Output the [X, Y] coordinate of the center of the cell containing the given text.  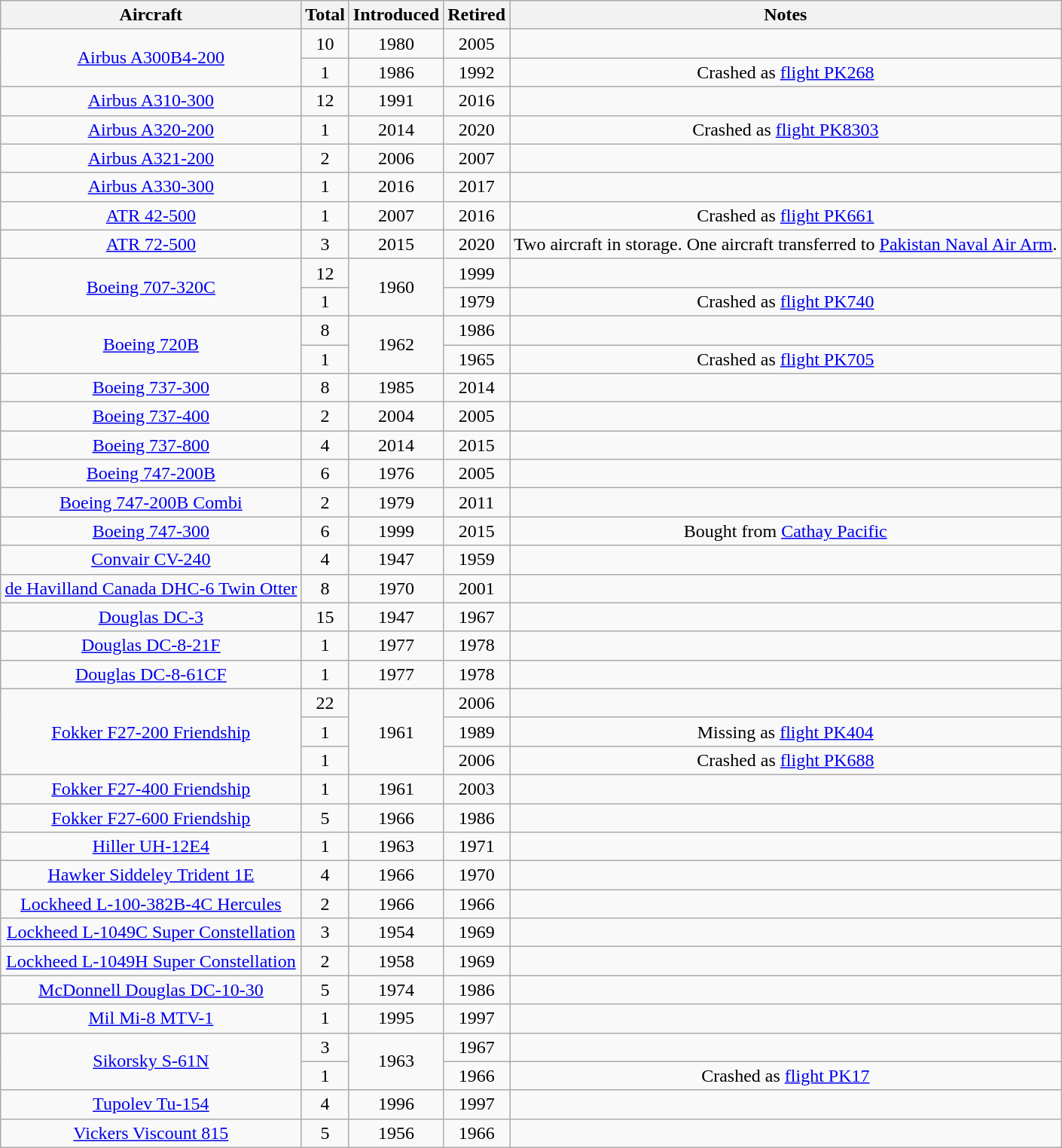
Boeing 747-200B [151, 474]
Douglas DC-8-21F [151, 646]
Missing as flight PK404 [786, 731]
Boeing 747-200B Combi [151, 502]
Crashed as flight PK268 [786, 72]
Crashed as flight PK740 [786, 301]
Airbus A300B4-200 [151, 58]
1985 [396, 388]
10 [325, 44]
Fokker F27-600 Friendship [151, 817]
1958 [396, 961]
2011 [477, 502]
1959 [477, 560]
Airbus A310-300 [151, 101]
22 [325, 703]
2003 [477, 789]
Boeing 747-300 [151, 531]
Lockheed L-1049C Super Constellation [151, 933]
Total [325, 15]
Hiller UH-12E4 [151, 847]
McDonnell Douglas DC-10-30 [151, 990]
1991 [396, 101]
1962 [396, 344]
Boeing 720B [151, 344]
Mil Mi-8 MTV-1 [151, 1018]
ATR 72-500 [151, 244]
Crashed as flight PK705 [786, 359]
Boeing 737-300 [151, 388]
1980 [396, 44]
1995 [396, 1018]
Bought from Cathay Pacific [786, 531]
Introduced [396, 15]
1954 [396, 933]
Notes [786, 15]
Tupolev Tu-154 [151, 1104]
Hawker Siddeley Trident 1E [151, 875]
Fokker F27-200 Friendship [151, 731]
Sikorsky S-61N [151, 1061]
Crashed as flight PK8303 [786, 130]
Lockheed L-1049H Super Constellation [151, 961]
Boeing 737-800 [151, 445]
Airbus A320-200 [151, 130]
Two aircraft in storage. One aircraft transferred to Pakistan Naval Air Arm. [786, 244]
Crashed as flight PK661 [786, 215]
2001 [477, 588]
1965 [477, 359]
2017 [477, 187]
Lockheed L-100-382B-4C Hercules [151, 904]
2004 [396, 417]
Aircraft [151, 15]
Crashed as flight PK688 [786, 760]
Fokker F27-400 Friendship [151, 789]
Boeing 707-320C [151, 287]
1974 [396, 990]
Vickers Viscount 815 [151, 1133]
1989 [477, 731]
15 [325, 617]
Douglas DC-8-61CF [151, 674]
de Havilland Canada DHC-6 Twin Otter [151, 588]
Boeing 737-400 [151, 417]
1971 [477, 847]
Douglas DC-3 [151, 617]
ATR 42-500 [151, 215]
1960 [396, 287]
1976 [396, 474]
1996 [396, 1104]
Convair CV-240 [151, 560]
1992 [477, 72]
Airbus A321-200 [151, 158]
Retired [477, 15]
Airbus A330-300 [151, 187]
Crashed as flight PK17 [786, 1076]
1956 [396, 1133]
